Determine the (X, Y) coordinate at the center of the cell enclosing the given text.  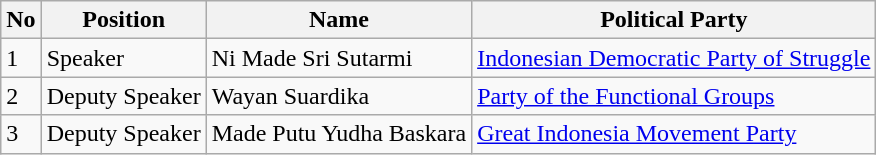
Made Putu Yudha Baskara (338, 134)
Wayan Suardika (338, 96)
Indonesian Democratic Party of Struggle (674, 58)
Ni Made Sri Sutarmi (338, 58)
Name (338, 20)
Speaker (124, 58)
2 (21, 96)
Great Indonesia Movement Party (674, 134)
Party of the Functional Groups (674, 96)
1 (21, 58)
Political Party (674, 20)
3 (21, 134)
Position (124, 20)
No (21, 20)
